Determine the (X, Y) coordinate at the center of the cell enclosing the given text.  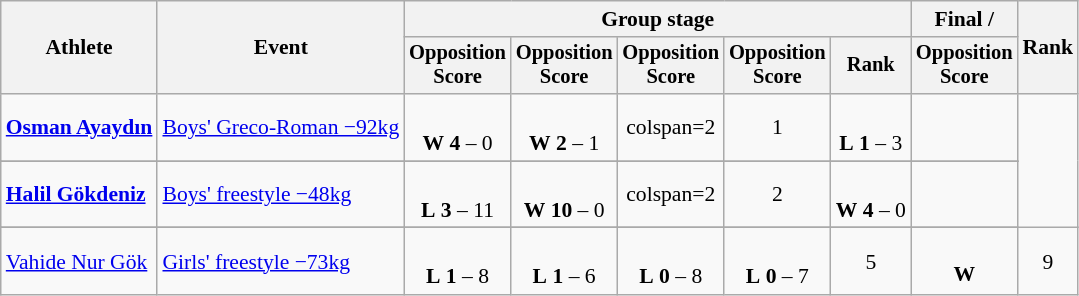
L 1 – 6 (564, 262)
2 (778, 194)
Athlete (80, 48)
Halil Gökdeniz (80, 194)
9 (1048, 262)
Osman Ayaydın (80, 128)
Group stage (658, 19)
L 1 – 3 (871, 128)
5 (871, 262)
W (964, 262)
W 10 – 0 (564, 194)
Boys' Greco-Roman −92kg (280, 128)
L 0 – 8 (670, 262)
Event (280, 48)
W 2 – 1 (564, 128)
Boys' freestyle −48kg (280, 194)
Girls' freestyle −73kg (280, 262)
L 3 – 11 (458, 194)
L 0 – 7 (778, 262)
1 (778, 128)
Vahide Nur Gök (80, 262)
L 1 – 8 (458, 262)
Final / (964, 19)
